Output the [x, y] coordinate of the center of the cell containing the given text.  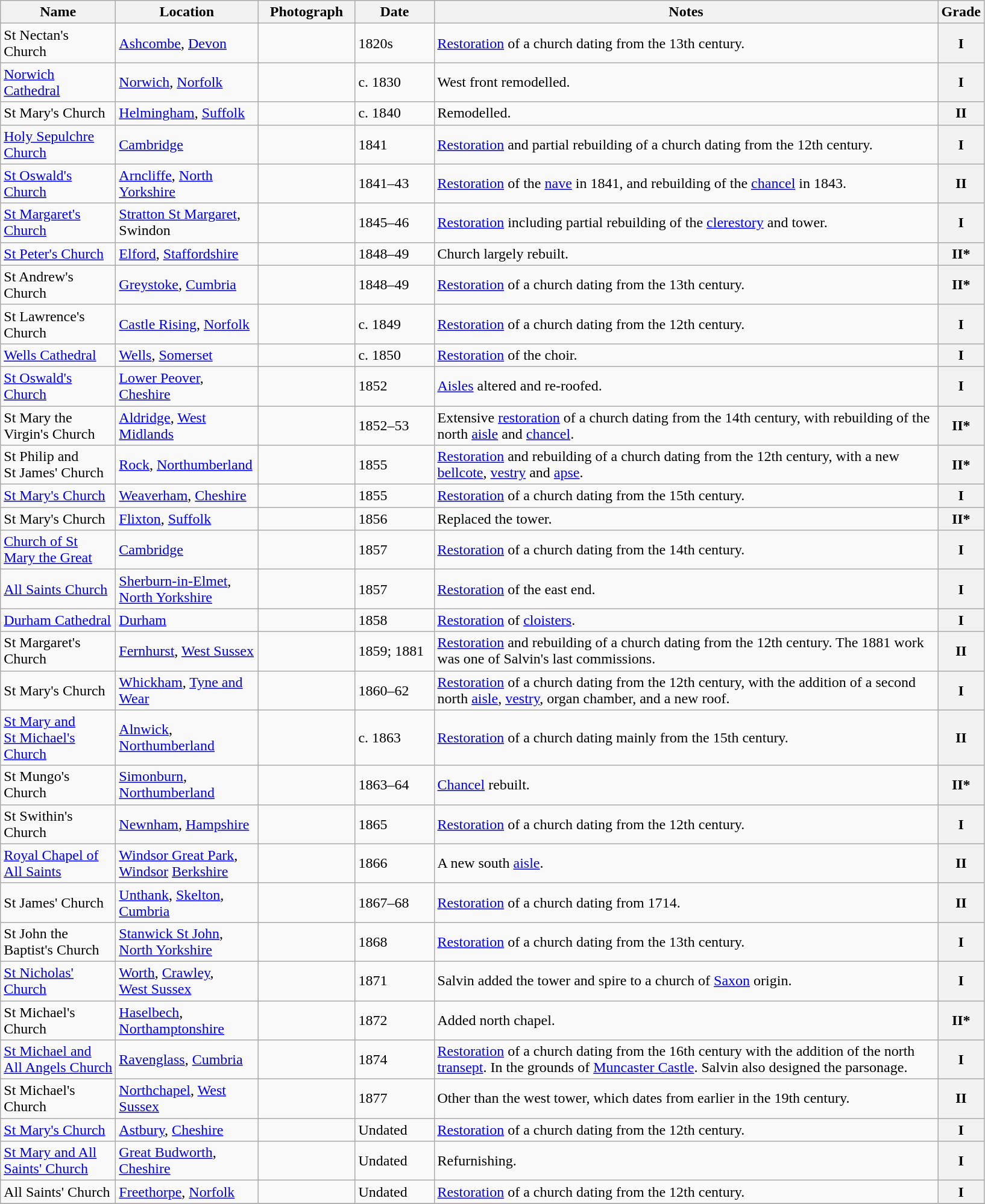
Lower Peover, Cheshire [187, 386]
Name [58, 12]
Location [187, 12]
Wells, Somerset [187, 355]
Restoration of cloisters. [686, 620]
St Peter's Church [58, 254]
Newnham, Hampshire [187, 824]
Aisles altered and re-roofed. [686, 386]
Durham [187, 620]
Norwich Cathedral [58, 82]
Alnwick, Northumberland [187, 738]
Added north chapel. [686, 1020]
c. 1840 [394, 113]
A new south aisle. [686, 863]
Unthank, Skelton, Cumbria [187, 903]
St Nectan's Church [58, 43]
Elford, Staffordshire [187, 254]
Haselbech, Northamptonshire [187, 1020]
Replaced the tower. [686, 519]
Restoration of the choir. [686, 355]
Stanwick St John,North Yorkshire [187, 941]
St Andrew's Church [58, 284]
St James' Church [58, 903]
c. 1849 [394, 324]
c. 1850 [394, 355]
All Saints' Church [58, 1192]
St Lawrence's Church [58, 324]
Extensive restoration of a church dating from the 14th century, with rebuilding of the north aisle and chancel. [686, 425]
Fernhurst, West Sussex [187, 651]
Restoration of the east end. [686, 589]
Restoration of a church dating from 1714. [686, 903]
Refurnishing. [686, 1161]
Restoration including partial rebuilding of the clerestory and tower. [686, 223]
1856 [394, 519]
1877 [394, 1099]
Restoration and partial rebuilding of a church dating from the 12th century. [686, 145]
Arncliffe, North Yorkshire [187, 183]
Royal Chapel of All Saints [58, 863]
Helmingham, Suffolk [187, 113]
Restoration of a church dating from the 15th century. [686, 496]
1859; 1881 [394, 651]
West front remodelled. [686, 82]
1865 [394, 824]
Whickham, Tyne and Wear [187, 691]
1867–68 [394, 903]
1841 [394, 145]
Restoration and rebuilding of a church dating from the 12th century, with a new bellcote, vestry and apse. [686, 465]
1871 [394, 981]
Restoration of a church dating mainly from the 15th century. [686, 738]
St Mary and St Michael's Church [58, 738]
Norwich, Norfolk [187, 82]
St Philip and St James' Church [58, 465]
1852–53 [394, 425]
St Nicholas' Church [58, 981]
Stratton St Margaret, Swindon [187, 223]
Notes [686, 12]
Ashcombe, Devon [187, 43]
Rock, Northumberland [187, 465]
Chancel rebuilt. [686, 785]
Restoration of a church dating from the 12th century, with the addition of a second north aisle, vestry, organ chamber, and a new roof. [686, 691]
Sherburn-in-Elmet,North Yorkshire [187, 589]
St John the Baptist's Church [58, 941]
c. 1830 [394, 82]
Church largely rebuilt. [686, 254]
All Saints Church [58, 589]
Simonburn, Northumberland [187, 785]
Durham Cathedral [58, 620]
Worth, Crawley,West Sussex [187, 981]
1841–43 [394, 183]
1845–46 [394, 223]
Church of St Mary the Great [58, 550]
Restoration of a church dating from the 14th century. [686, 550]
Great Budworth, Cheshire [187, 1161]
c. 1863 [394, 738]
Photograph [306, 12]
Northchapel, West Sussex [187, 1099]
1852 [394, 386]
Greystoke, Cumbria [187, 284]
Windsor Great Park, Windsor Berkshire [187, 863]
Remodelled. [686, 113]
Other than the west tower, which dates from earlier in the 19th century. [686, 1099]
Castle Rising, Norfolk [187, 324]
Grade [961, 12]
Freethorpe, Norfolk [187, 1192]
1820s [394, 43]
Astbury, Cheshire [187, 1130]
1872 [394, 1020]
St Mary the Virgin's Church [58, 425]
Aldridge, West Midlands [187, 425]
Flixton, Suffolk [187, 519]
1874 [394, 1059]
Wells Cathedral [58, 355]
St Michael and All Angels Church [58, 1059]
Date [394, 12]
1866 [394, 863]
St Mungo's Church [58, 785]
1858 [394, 620]
Holy Sepulchre Church [58, 145]
1868 [394, 941]
St Mary and All Saints' Church [58, 1161]
Weaverham, Cheshire [187, 496]
Ravenglass, Cumbria [187, 1059]
Restoration and rebuilding of a church dating from the 12th century. The 1881 work was one of Salvin's last commissions. [686, 651]
Salvin added the tower and spire to a church of Saxon origin. [686, 981]
St Swithin's Church [58, 824]
1863–64 [394, 785]
1860–62 [394, 691]
Restoration of the nave in 1841, and rebuilding of the chancel in 1843. [686, 183]
